Extract the (x, y) coordinate from the center of the cell holding the provided text.  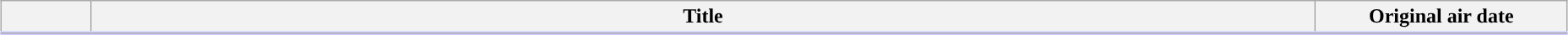
Title (703, 17)
Original air date (1441, 17)
